Locate the cell with the specified text and output its (x, y) center coordinate. 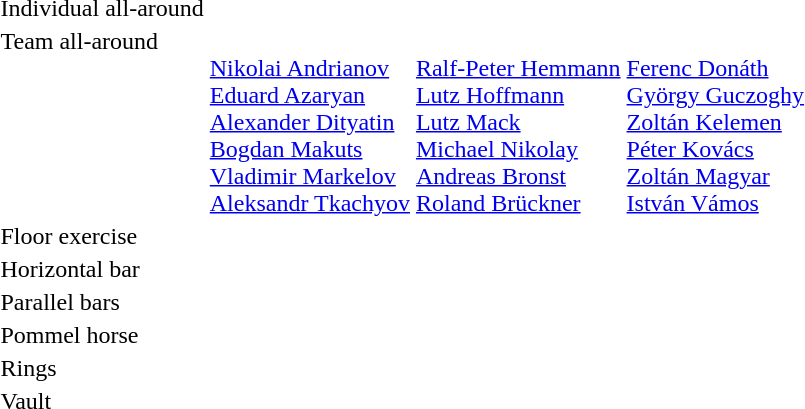
Ralf-Peter HemmannLutz HoffmannLutz MackMichael NikolayAndreas BronstRoland Brückner (518, 122)
Nikolai AndrianovEduard AzaryanAlexander DityatinBogdan MakutsVladimir MarkelovAleksandr Tkachyov (310, 122)
